Provide the [X, Y] coordinate of the cell's center where the given text is located.  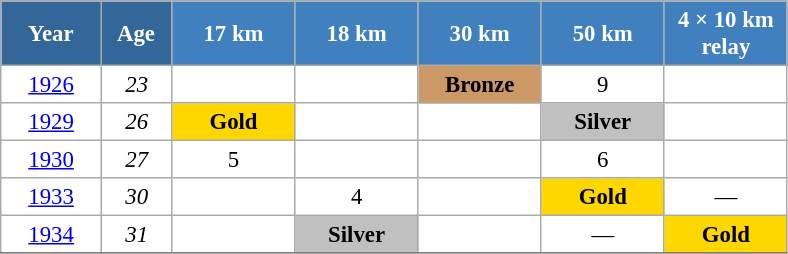
Age [136, 34]
31 [136, 235]
4 [356, 197]
27 [136, 160]
50 km [602, 34]
26 [136, 122]
1929 [52, 122]
Bronze [480, 85]
4 × 10 km relay [726, 34]
30 [136, 197]
5 [234, 160]
6 [602, 160]
Year [52, 34]
1926 [52, 85]
1930 [52, 160]
30 km [480, 34]
1933 [52, 197]
9 [602, 85]
1934 [52, 235]
17 km [234, 34]
23 [136, 85]
18 km [356, 34]
